Detect which cell encompasses the target text, then output its [X, Y] center coordinate. 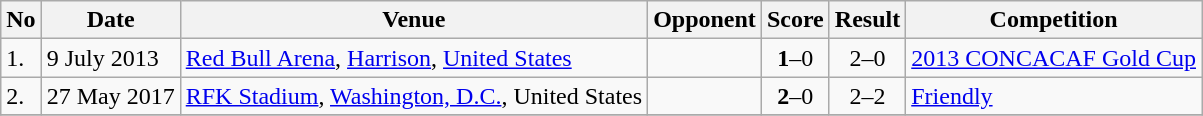
9 July 2013 [110, 58]
1. [21, 58]
Red Bull Arena, Harrison, United States [414, 58]
Friendly [1054, 96]
2–2 [867, 96]
RFK Stadium, Washington, D.C., United States [414, 96]
No [21, 20]
1–0 [795, 58]
Result [867, 20]
2013 CONCACAF Gold Cup [1054, 58]
27 May 2017 [110, 96]
Venue [414, 20]
Opponent [705, 20]
2. [21, 96]
Score [795, 20]
Competition [1054, 20]
Date [110, 20]
